From the cell containing the given text, extract its center point as (x, y) coordinate. 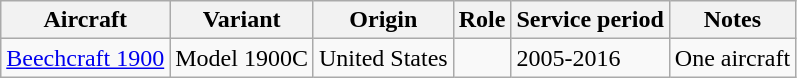
Beechcraft 1900 (86, 58)
United States (383, 58)
Notes (732, 20)
Aircraft (86, 20)
One aircraft (732, 58)
Model 1900C (242, 58)
Role (482, 20)
Variant (242, 20)
Origin (383, 20)
2005-2016 (590, 58)
Service period (590, 20)
